From the cell containing the given text, extract its center point as (x, y) coordinate. 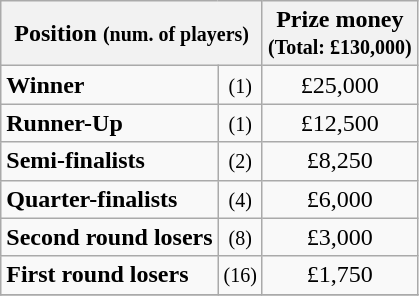
£6,000 (340, 199)
(16) (240, 275)
Prize money(Total: £130,000) (340, 34)
£3,000 (340, 237)
Semi-finalists (110, 161)
Quarter-finalists (110, 199)
Second round losers (110, 237)
£25,000 (340, 85)
First round losers (110, 275)
£1,750 (340, 275)
Position (num. of players) (132, 34)
(4) (240, 199)
Runner-Up (110, 123)
Winner (110, 85)
£12,500 (340, 123)
(8) (240, 237)
£8,250 (340, 161)
(2) (240, 161)
